Return (X, Y) of the center of cell containing provided text 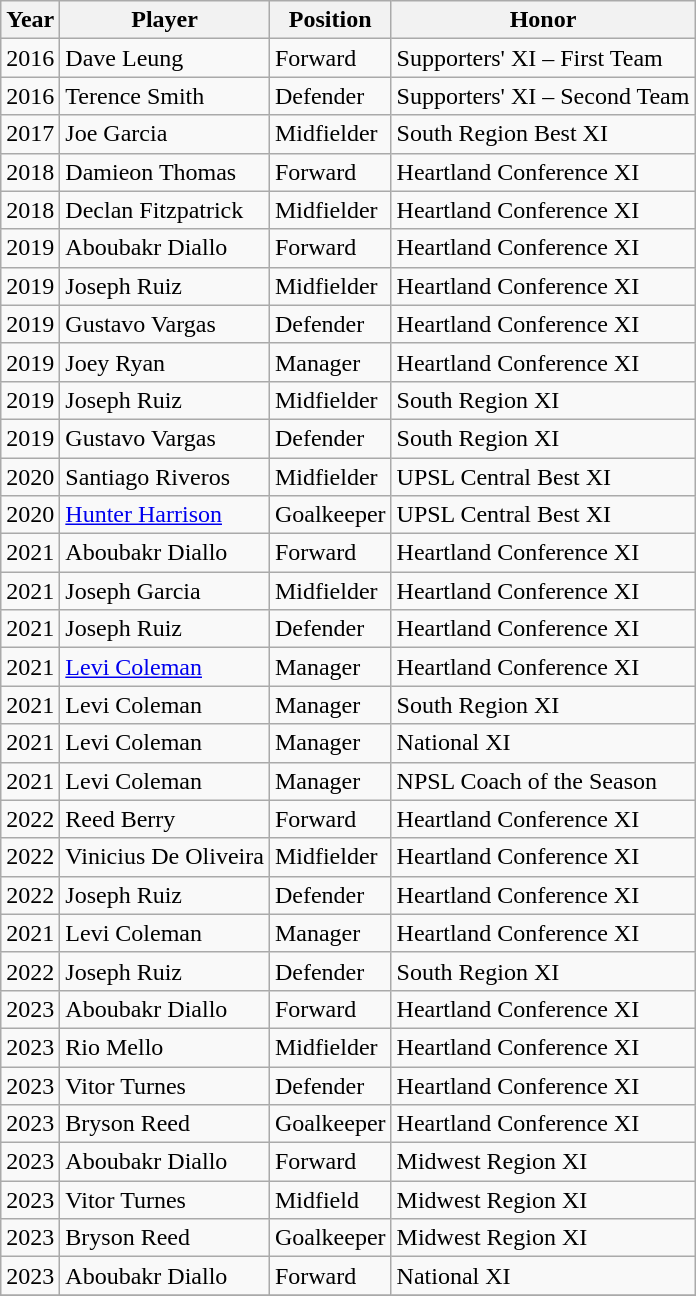
Rio Mello (165, 1047)
Player (165, 20)
2017 (30, 134)
Santiago Riveros (165, 477)
Hunter Harrison (165, 515)
Dave Leung (165, 58)
Supporters' XI – Second Team (543, 96)
Supporters' XI – First Team (543, 58)
NPSL Coach of the Season (543, 781)
Position (330, 20)
Vinicius De Oliveira (165, 857)
Honor (543, 20)
Joseph Garcia (165, 591)
Midfield (330, 1200)
Year (30, 20)
Damieon Thomas (165, 172)
South Region Best XI (543, 134)
Joe Garcia (165, 134)
Reed Berry (165, 819)
Declan Fitzpatrick (165, 210)
Joey Ryan (165, 362)
Terence Smith (165, 96)
